Extract the [X, Y] coordinate from the center of the cell holding the provided text.  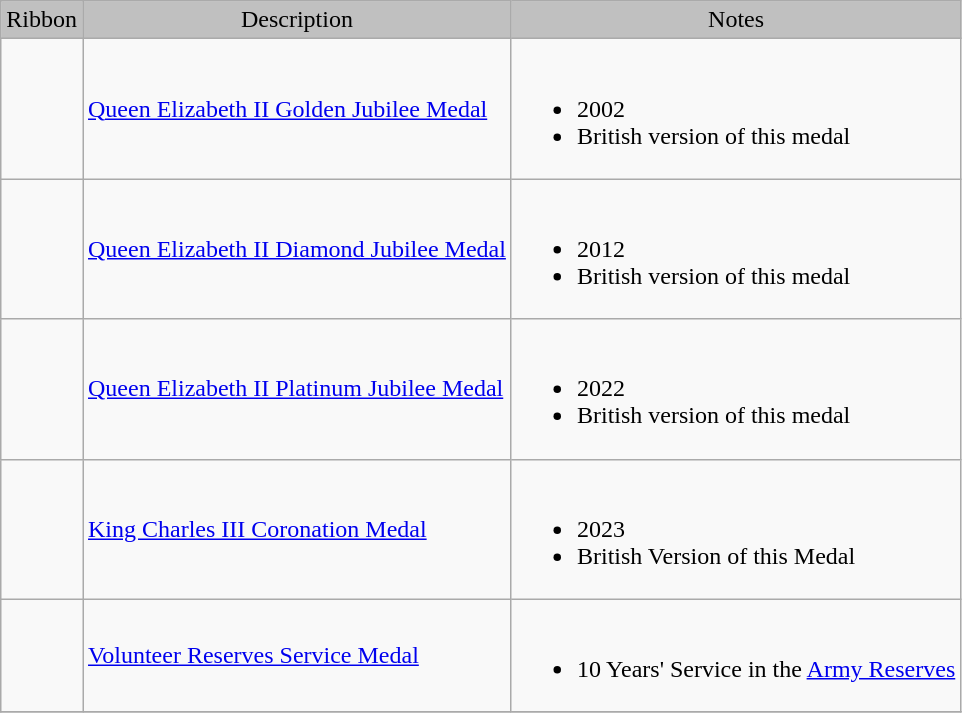
Volunteer Reserves Service Medal [296, 656]
Queen Elizabeth II Golden Jubilee Medal [296, 109]
2022British version of this medal [736, 389]
2002British version of this medal [736, 109]
King Charles III Coronation Medal [296, 529]
Queen Elizabeth II Platinum Jubilee Medal [296, 389]
2012British version of this medal [736, 249]
10 Years' Service in the Army Reserves [736, 656]
Ribbon [42, 20]
Queen Elizabeth II Diamond Jubilee Medal [296, 249]
2023British Version of this Medal [736, 529]
Notes [736, 20]
Description [296, 20]
